Capture the cell that displays the provided text and extract its [X, Y] central coordinate. 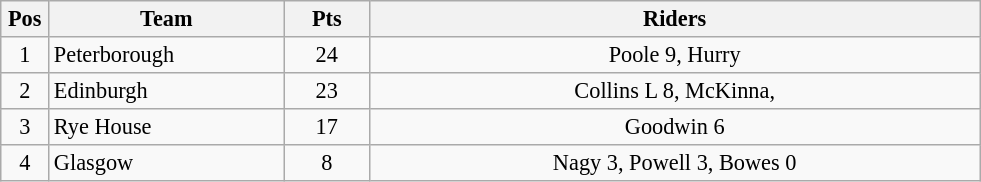
23 [326, 90]
24 [326, 55]
8 [326, 162]
4 [25, 162]
Goodwin 6 [674, 126]
Glasgow [166, 162]
2 [25, 90]
Peterborough [166, 55]
Nagy 3, Powell 3, Bowes 0 [674, 162]
Riders [674, 19]
Edinburgh [166, 90]
17 [326, 126]
1 [25, 55]
3 [25, 126]
Collins L 8, McKinna, [674, 90]
Pts [326, 19]
Rye House [166, 126]
Pos [25, 19]
Team [166, 19]
Poole 9, Hurry [674, 55]
